From the cell containing the given text, extract its center point as [x, y] coordinate. 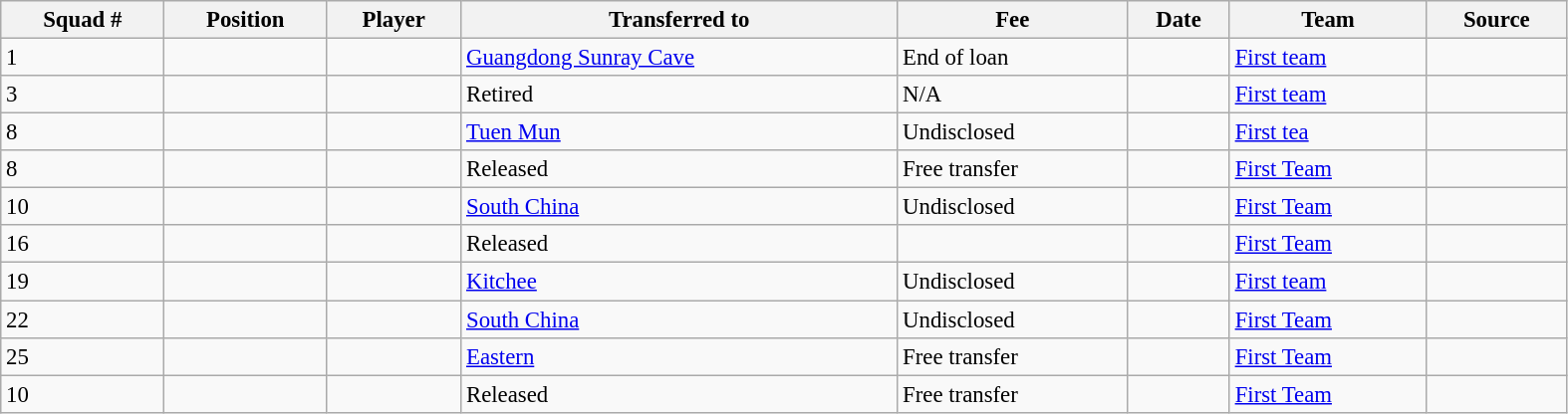
Position [245, 20]
25 [83, 356]
16 [83, 244]
Kitchee [679, 282]
Squad # [83, 20]
Team [1327, 20]
3 [83, 95]
Retired [679, 95]
1 [83, 58]
First tea [1327, 132]
Transferred to [679, 20]
Guangdong Sunray Cave [679, 58]
Tuen Mun [679, 132]
Player [394, 20]
Fee [1012, 20]
Source [1496, 20]
Date [1179, 20]
19 [83, 282]
End of loan [1012, 58]
22 [83, 319]
N/A [1012, 95]
Eastern [679, 356]
